Search for the cell housing the specified text and yield its (x, y) center coordinate. 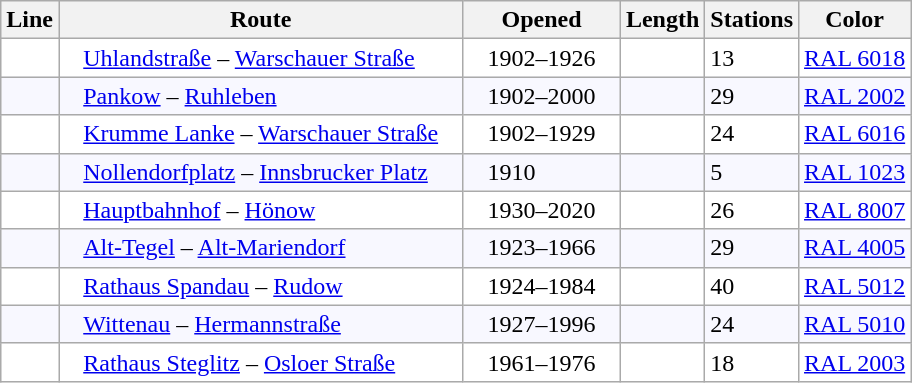
5 (752, 172)
40 (752, 286)
1910 (542, 172)
RAL 2003 (855, 362)
RAL 6016 (855, 134)
13 (752, 58)
1927–1996 (542, 324)
18 (752, 362)
Opened (542, 20)
Pankow – Ruhleben (260, 96)
RAL 8007 (855, 210)
1902–1929 (542, 134)
Nollendorfplatz – Innsbrucker Platz (260, 172)
1924–1984 (542, 286)
Length (662, 20)
Alt-Tegel – Alt-Mariendorf (260, 248)
Uhlandstraße – Warschauer Straße (260, 58)
Hauptbahnhof – Hönow (260, 210)
RAL 4005 (855, 248)
1923–1966 (542, 248)
Color (855, 20)
Rathaus Steglitz – Osloer Straße (260, 362)
1902–2000 (542, 96)
RAL 2002 (855, 96)
RAL 5010 (855, 324)
Krumme Lanke – Warschauer Straße (260, 134)
Wittenau – Hermannstraße (260, 324)
RAL 5012 (855, 286)
Line (30, 20)
1902–1926 (542, 58)
1930–2020 (542, 210)
26 (752, 210)
Rathaus Spandau – Rudow (260, 286)
RAL 1023 (855, 172)
1961–1976 (542, 362)
Route (260, 20)
Stations (752, 20)
RAL 6018 (855, 58)
